Locate the cell with the specified text and output its [x, y] center coordinate. 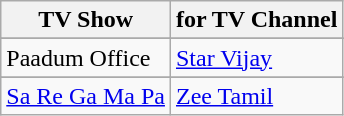
TV Show [86, 20]
Star Vijay [256, 58]
Paadum Office [86, 58]
Zee Tamil [256, 96]
for TV Channel [256, 20]
Sa Re Ga Ma Pa [86, 96]
